Find where the given text appears and provide that cell's center as (x, y) coordinate. 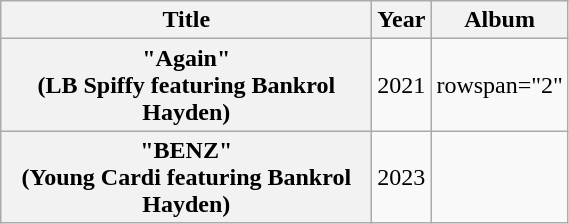
Year (402, 20)
"Again" (LB Spiffy featuring Bankrol Hayden) (186, 85)
Title (186, 20)
rowspan="2" (500, 85)
2021 (402, 85)
Album (500, 20)
"BENZ"(Young Cardi featuring Bankrol Hayden) (186, 177)
2023 (402, 177)
